Scan for the cell matching the given text and deliver its (X, Y) coordinate at center. 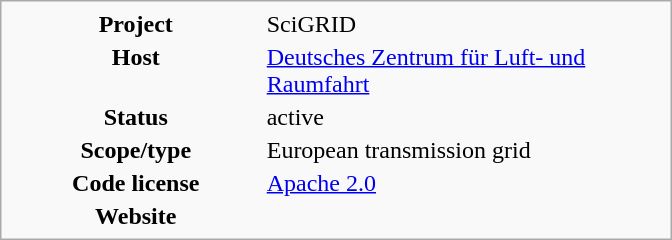
Host (136, 70)
Scope/type (136, 150)
Deutsches Zentrum für Luft- und Raumfahrt (464, 70)
active (464, 117)
European transmission grid (464, 150)
Apache 2.0 (464, 183)
Website (136, 216)
Project (136, 24)
SciGRID (464, 24)
Code license (136, 183)
Status (136, 117)
